Return the (X, Y) coordinate for the center point of the cell that contains the specified text.  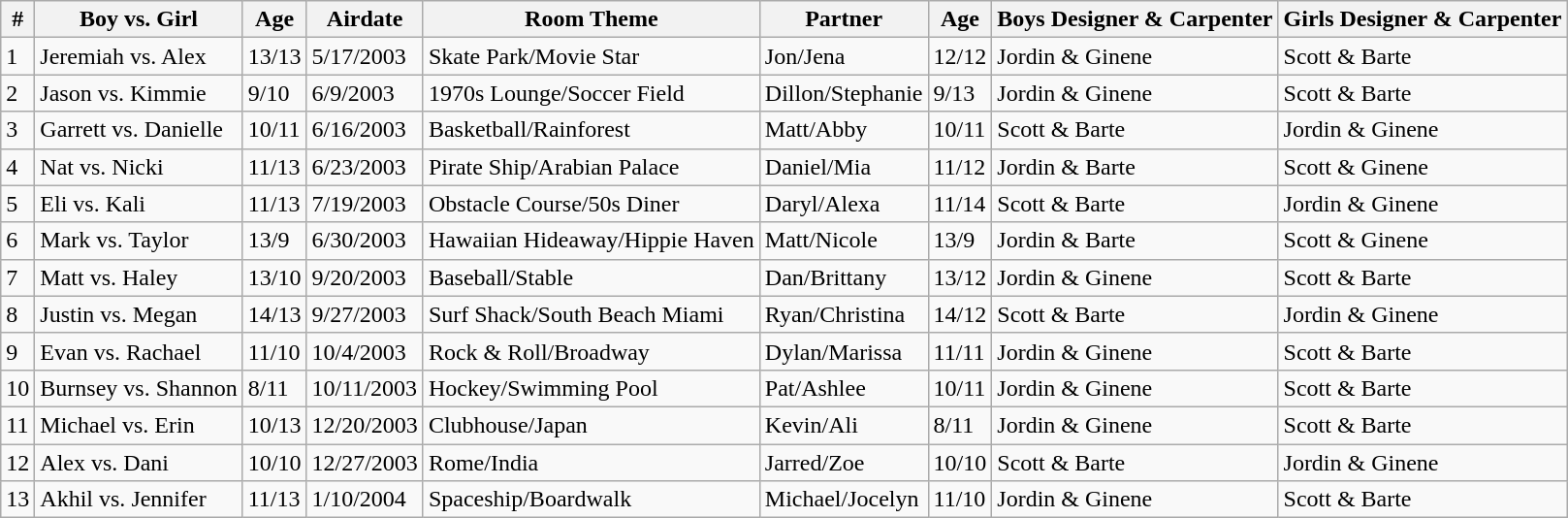
Basketball/Rainforest (592, 130)
12/20/2003 (365, 425)
2 (17, 93)
Matt/Abby (844, 130)
Jon/Jena (844, 56)
Spaceship/Boardwalk (592, 500)
6/9/2003 (365, 93)
12/12 (960, 56)
6/30/2003 (365, 241)
9/10 (274, 93)
Michael vs. Erin (139, 425)
13 (17, 500)
10/13 (274, 425)
Boy vs. Girl (139, 19)
Garrett vs. Danielle (139, 130)
10 (17, 388)
10/11/2003 (365, 388)
11/14 (960, 204)
12/27/2003 (365, 463)
7/19/2003 (365, 204)
Justin vs. Megan (139, 314)
Ryan/Christina (844, 314)
Airdate (365, 19)
Michael/Jocelyn (844, 500)
# (17, 19)
4 (17, 167)
11/11 (960, 351)
Pirate Ship/Arabian Palace (592, 167)
Daryl/Alexa (844, 204)
Matt vs. Haley (139, 277)
Daniel/Mia (844, 167)
Nat vs. Nicki (139, 167)
Skate Park/Movie Star (592, 56)
Pat/Ashlee (844, 388)
Jason vs. Kimmie (139, 93)
6 (17, 241)
Dylan/Marissa (844, 351)
9/20/2003 (365, 277)
9/13 (960, 93)
Hawaiian Hideaway/Hippie Haven (592, 241)
5/17/2003 (365, 56)
6/16/2003 (365, 130)
10/4/2003 (365, 351)
9/27/2003 (365, 314)
Eli vs. Kali (139, 204)
Jeremiah vs. Alex (139, 56)
Evan vs. Rachael (139, 351)
11 (17, 425)
5 (17, 204)
Dan/Brittany (844, 277)
Alex vs. Dani (139, 463)
Mark vs. Taylor (139, 241)
Dillon/Stephanie (844, 93)
3 (17, 130)
13/10 (274, 277)
Jarred/Zoe (844, 463)
13/12 (960, 277)
11/12 (960, 167)
6/23/2003 (365, 167)
1/10/2004 (365, 500)
Surf Shack/South Beach Miami (592, 314)
Obstacle Course/50s Diner (592, 204)
Boys Designer & Carpenter (1135, 19)
Kevin/Ali (844, 425)
Clubhouse/Japan (592, 425)
Partner (844, 19)
7 (17, 277)
Baseball/Stable (592, 277)
Room Theme (592, 19)
12 (17, 463)
Girls Designer & Carpenter (1423, 19)
13/13 (274, 56)
1 (17, 56)
8 (17, 314)
Rock & Roll/Broadway (592, 351)
Burnsey vs. Shannon (139, 388)
1970s Lounge/Soccer Field (592, 93)
14/12 (960, 314)
14/13 (274, 314)
Hockey/Swimming Pool (592, 388)
Matt/Nicole (844, 241)
Akhil vs. Jennifer (139, 500)
9 (17, 351)
Rome/India (592, 463)
